Determine the [x, y] coordinate at the center of the cell enclosing the given text.  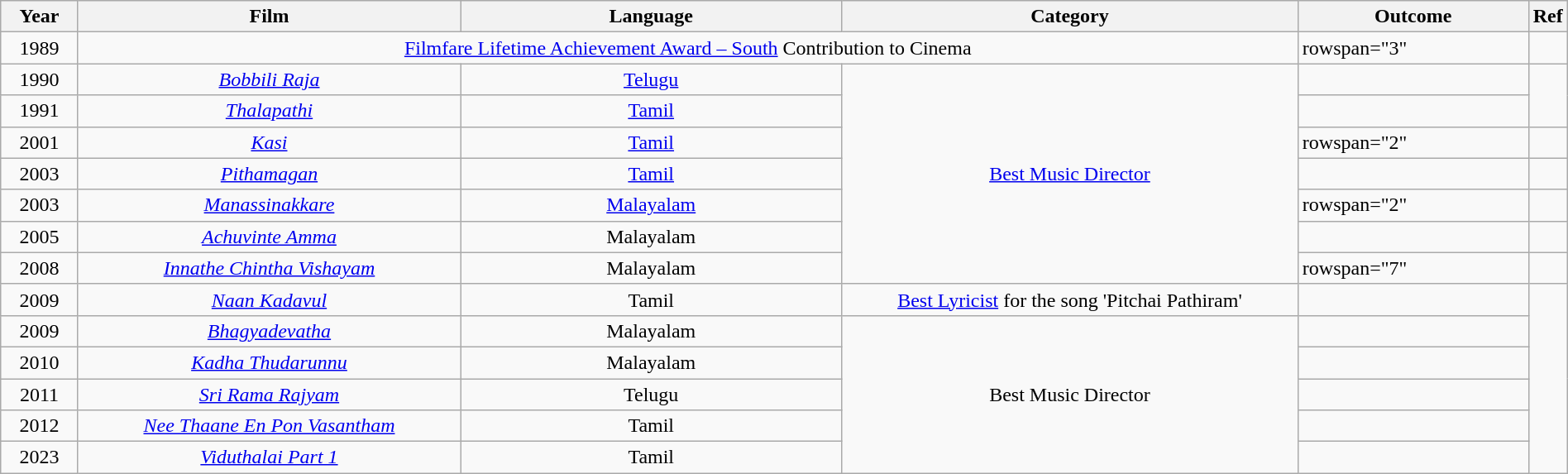
Filmfare Lifetime Achievement Award – South Contribution to Cinema [688, 48]
2001 [40, 142]
1990 [40, 79]
Pithamagan [270, 174]
2005 [40, 237]
Kadha Thudarunnu [270, 362]
Achuvinte Amma [270, 237]
2010 [40, 362]
Film [270, 17]
Best Lyricist for the song 'Pitchai Pathiram' [1070, 299]
Nee Thaane En Pon Vasantham [270, 426]
Year [40, 17]
Thalapathi [270, 111]
Sri Rama Rajyam [270, 395]
Outcome [1413, 17]
2012 [40, 426]
Ref [1548, 17]
Language [652, 17]
2011 [40, 395]
2008 [40, 268]
Bhagyadevatha [270, 331]
2023 [40, 457]
1989 [40, 48]
Naan Kadavul [270, 299]
Innathe Chintha Vishayam [270, 268]
1991 [40, 111]
Category [1070, 17]
Manassinakkare [270, 205]
rowspan="7" [1413, 268]
Viduthalai Part 1 [270, 457]
rowspan="3" [1413, 48]
Kasi [270, 142]
Bobbili Raja [270, 79]
